From the cell containing the given text, extract its center point as [x, y] coordinate. 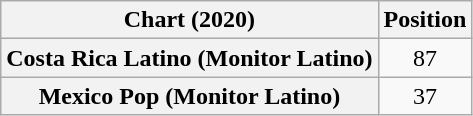
37 [425, 96]
Costa Rica Latino (Monitor Latino) [190, 58]
87 [425, 58]
Chart (2020) [190, 20]
Position [425, 20]
Mexico Pop (Monitor Latino) [190, 96]
